Detect which cell encompasses the target text, then output its [X, Y] center coordinate. 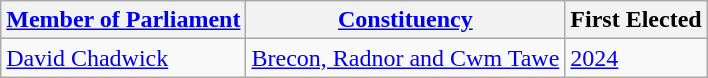
David Chadwick [124, 58]
Brecon, Radnor and Cwm Tawe [406, 58]
First Elected [636, 20]
Member of Parliament [124, 20]
2024 [636, 58]
Constituency [406, 20]
